Return the [x, y] coordinate for the center point of the cell that contains the specified text.  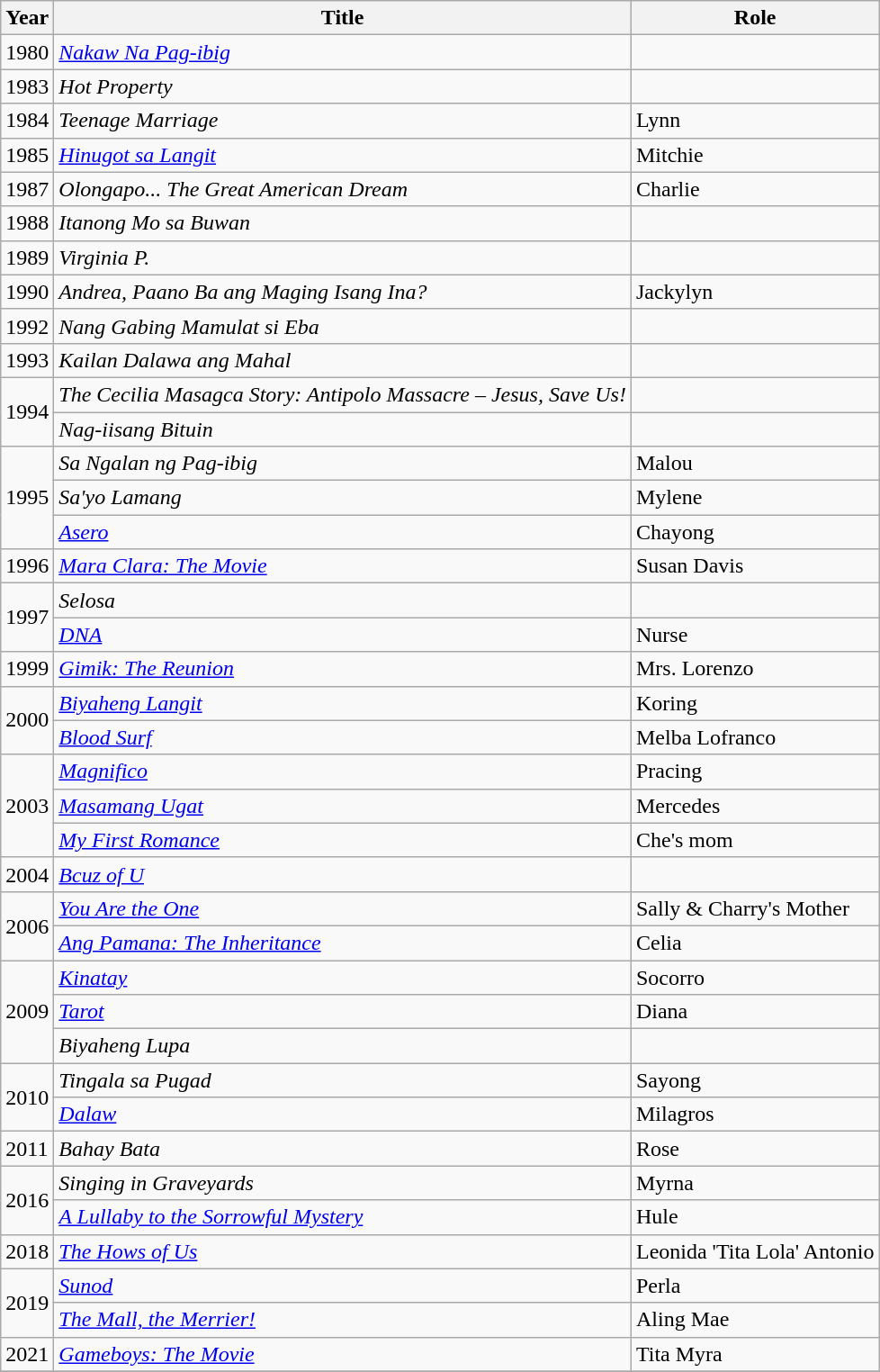
1980 [27, 52]
2003 [27, 806]
1990 [27, 292]
1993 [27, 360]
Aling Mae [754, 1320]
Sa Ngalan ng Pag-ibig [343, 464]
Selosa [343, 600]
Asero [343, 532]
The Mall, the Merrier! [343, 1320]
1989 [27, 257]
Tita Myra [754, 1354]
1999 [27, 669]
Biyaheng Langit [343, 703]
Milagros [754, 1115]
Nakaw Na Pag-ibig [343, 52]
Sayong [754, 1080]
2018 [27, 1251]
1985 [27, 155]
2021 [27, 1354]
Sally & Charry's Mother [754, 908]
1984 [27, 121]
Teenage Marriage [343, 121]
Celia [754, 943]
Nang Gabing Mamulat si Eba [343, 326]
Bcuz of U [343, 874]
1988 [27, 223]
1997 [27, 618]
The Cecilia Masagca Story: Antipolo Massacre – Jesus, Save Us! [343, 394]
A Lullaby to the Sorrowful Mystery [343, 1217]
Hinugot sa Langit [343, 155]
Chayong [754, 532]
1983 [27, 86]
2006 [27, 925]
Che's mom [754, 840]
Koring [754, 703]
2010 [27, 1097]
Pracing [754, 772]
2011 [27, 1149]
Title [343, 18]
2016 [27, 1200]
1994 [27, 411]
Jackylyn [754, 292]
Ang Pamana: The Inheritance [343, 943]
Diana [754, 1012]
The Hows of Us [343, 1251]
Rose [754, 1149]
Role [754, 18]
2000 [27, 720]
2004 [27, 874]
Susan Davis [754, 566]
Perla [754, 1286]
Sunod [343, 1286]
DNA [343, 635]
Andrea, Paano Ba ang Maging Isang Ina? [343, 292]
Myrna [754, 1183]
Dalaw [343, 1115]
Virginia P. [343, 257]
2009 [27, 1011]
Nurse [754, 635]
Sa'yo Lamang [343, 498]
Nag-iisang Bituin [343, 429]
Melba Lofranco [754, 737]
Gimik: The Reunion [343, 669]
Year [27, 18]
Hule [754, 1217]
Magnifico [343, 772]
Mitchie [754, 155]
1995 [27, 498]
Olongapo... The Great American Dream [343, 189]
Socorro [754, 977]
You Are the One [343, 908]
Charlie [754, 189]
2019 [27, 1303]
Blood Surf [343, 737]
Itanong Mo sa Buwan [343, 223]
Mercedes [754, 806]
Leonida 'Tita Lola' Antonio [754, 1251]
My First Romance [343, 840]
Gameboys: The Movie [343, 1354]
Lynn [754, 121]
1996 [27, 566]
Biyaheng Lupa [343, 1046]
Malou [754, 464]
1992 [27, 326]
Mrs. Lorenzo [754, 669]
Tarot [343, 1012]
Mara Clara: The Movie [343, 566]
Kailan Dalawa ang Mahal [343, 360]
Kinatay [343, 977]
Tingala sa Pugad [343, 1080]
1987 [27, 189]
Hot Property [343, 86]
Bahay Bata [343, 1149]
Singing in Graveyards [343, 1183]
Masamang Ugat [343, 806]
Mylene [754, 498]
